Detect which cell encompasses the target text, then output its (x, y) center coordinate. 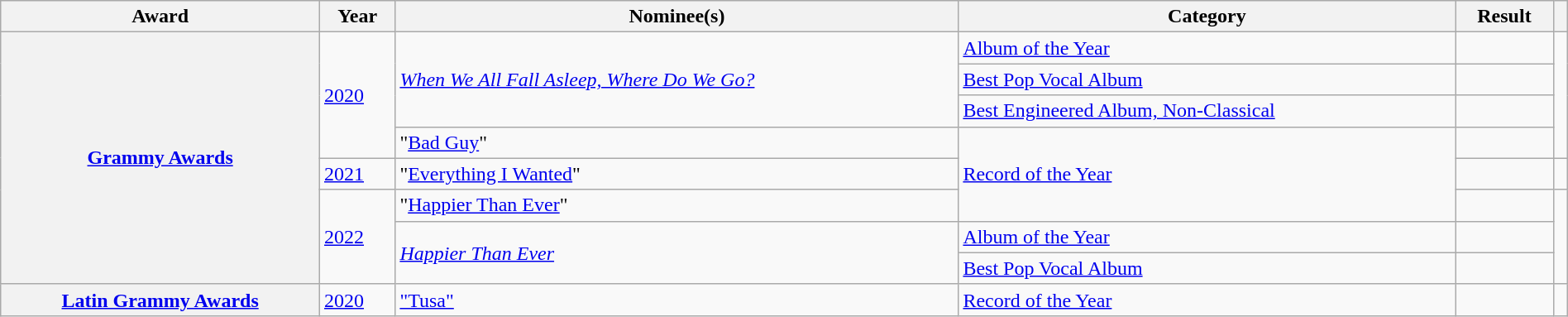
Category (1207, 17)
"Happier Than Ever" (676, 205)
Latin Grammy Awards (160, 300)
"Bad Guy" (676, 142)
2021 (357, 174)
When We All Fall Asleep, Where Do We Go? (676, 79)
Happier Than Ever (676, 252)
Grammy Awards (160, 158)
Award (160, 17)
"Tusa" (676, 300)
2022 (357, 237)
Nominee(s) (676, 17)
Year (357, 17)
Best Engineered Album, Non-Classical (1207, 111)
"Everything I Wanted" (676, 174)
Result (1504, 17)
